For the text-containing cell, return its midpoint in [x, y] coordinate format. 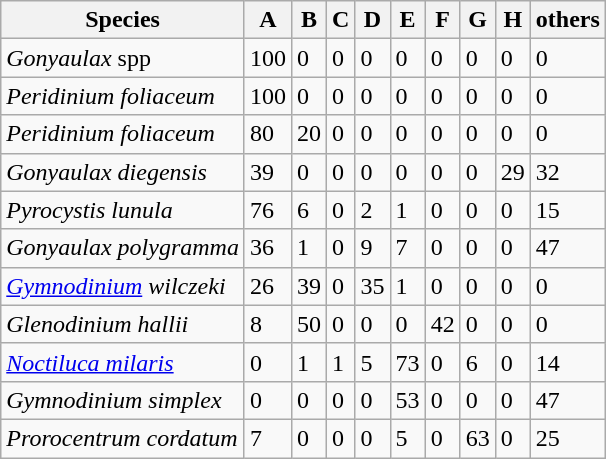
50 [310, 324]
42 [442, 324]
E [408, 20]
76 [268, 210]
Pyrocystis lunula [123, 210]
2 [372, 210]
8 [268, 324]
63 [478, 438]
Noctiluca milaris [123, 362]
73 [408, 362]
Gymnodinium wilczeki [123, 286]
D [372, 20]
Gonyaulax spp [123, 58]
Prorocentrum cordatum [123, 438]
B [310, 20]
Gonyaulax polygramma [123, 248]
A [268, 20]
32 [568, 172]
C [341, 20]
H [512, 20]
35 [372, 286]
53 [408, 400]
others [568, 20]
9 [372, 248]
20 [310, 134]
Gymnodinium simplex [123, 400]
G [478, 20]
26 [268, 286]
14 [568, 362]
29 [512, 172]
80 [268, 134]
Species [123, 20]
36 [268, 248]
Gonyaulax diegensis [123, 172]
F [442, 20]
25 [568, 438]
Glenodinium hallii [123, 324]
15 [568, 210]
